Return (X, Y) of the center of cell containing provided text 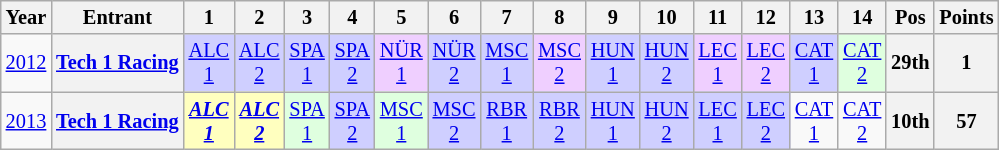
2013 (26, 121)
8 (560, 17)
14 (862, 17)
3 (306, 17)
Year (26, 17)
11 (717, 17)
RBR1 (506, 121)
2012 (26, 63)
NÜR1 (402, 63)
5 (402, 17)
29th (910, 63)
13 (814, 17)
Entrant (117, 17)
Pos (910, 17)
57 (966, 121)
Points (966, 17)
RBR2 (560, 121)
4 (352, 17)
2 (259, 17)
10 (667, 17)
6 (454, 17)
12 (766, 17)
7 (506, 17)
9 (613, 17)
10th (910, 121)
NÜR2 (454, 63)
